Capture the cell that displays the provided text and extract its [X, Y] central coordinate. 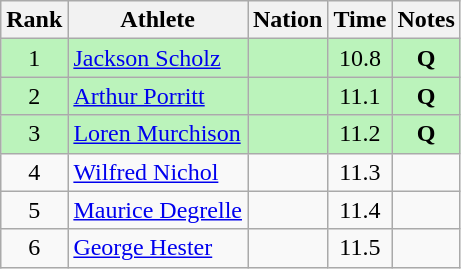
Rank [34, 20]
Maurice Degrelle [158, 210]
11.3 [360, 172]
Athlete [158, 20]
1 [34, 58]
11.5 [360, 248]
Loren Murchison [158, 134]
Notes [426, 20]
Arthur Porritt [158, 96]
Nation [288, 20]
Time [360, 20]
5 [34, 210]
4 [34, 172]
10.8 [360, 58]
11.1 [360, 96]
Wilfred Nichol [158, 172]
11.2 [360, 134]
3 [34, 134]
2 [34, 96]
George Hester [158, 248]
Jackson Scholz [158, 58]
6 [34, 248]
11.4 [360, 210]
